Return the [x, y] coordinate for the center point of the cell that contains the specified text.  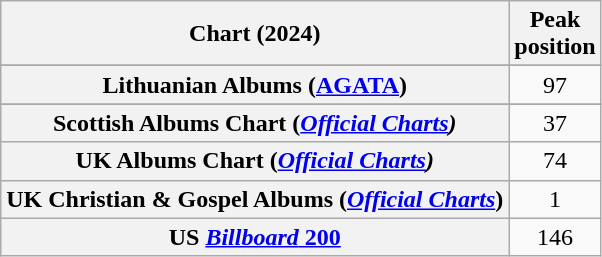
Peakposition [555, 34]
UK Christian & Gospel Albums (Official Charts) [255, 199]
US Billboard 200 [255, 237]
Chart (2024) [255, 34]
1 [555, 199]
146 [555, 237]
37 [555, 123]
UK Albums Chart (Official Charts) [255, 161]
Scottish Albums Chart (Official Charts) [255, 123]
Lithuanian Albums (AGATA) [255, 85]
74 [555, 161]
97 [555, 85]
